Locate the cell with the specified text and output its (X, Y) center coordinate. 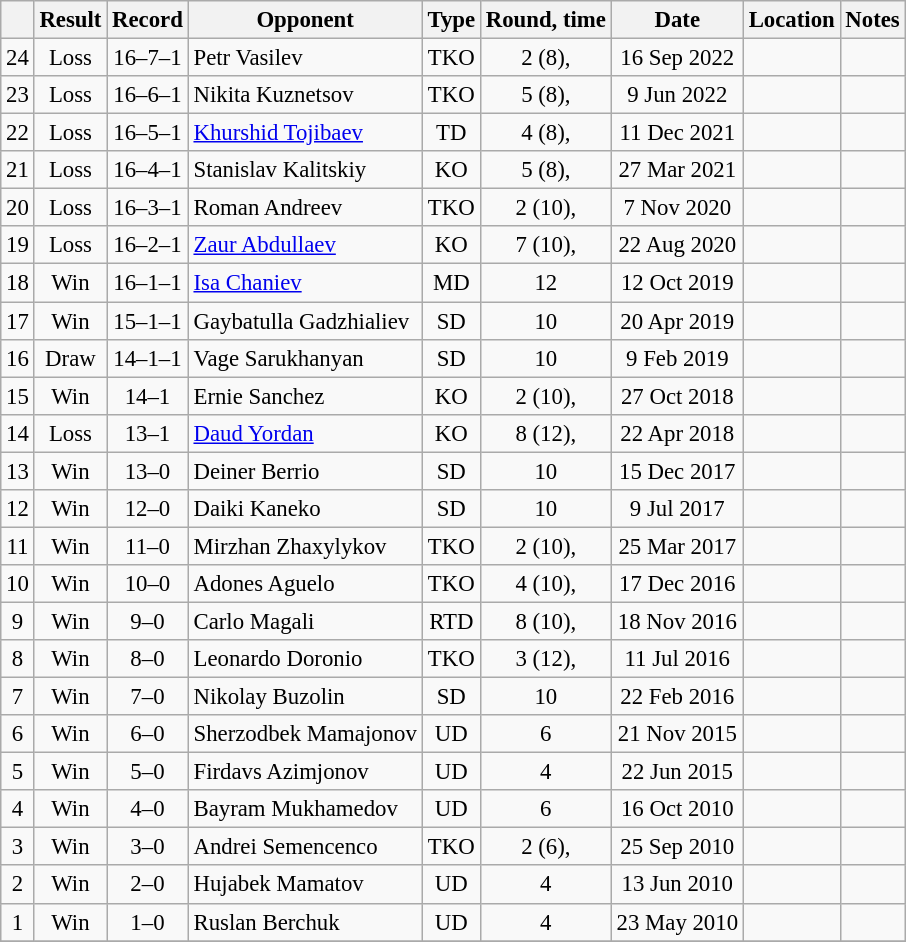
Notes (872, 20)
15 (18, 396)
Nikolay Buzolin (305, 697)
Draw (70, 358)
7 (18, 697)
18 (18, 283)
16–7–1 (148, 58)
Opponent (305, 20)
4–0 (148, 809)
3 (18, 847)
13–1 (148, 433)
Round, time (546, 20)
8 (18, 659)
21 Nov 2015 (677, 734)
9 (18, 621)
Type (451, 20)
MD (451, 283)
Isa Chaniev (305, 283)
16–3–1 (148, 208)
13 Jun 2010 (677, 885)
23 (18, 95)
5–0 (148, 772)
25 Mar 2017 (677, 546)
9 Feb 2019 (677, 358)
Petr Vasilev (305, 58)
24 (18, 58)
7 (10), (546, 245)
Ernie Sanchez (305, 396)
Daud Yordan (305, 433)
Leonardo Doronio (305, 659)
Mirzhan Zhaxylykov (305, 546)
Deiner Berrio (305, 471)
Carlo Magali (305, 621)
Stanislav Kalitskiy (305, 170)
22 Aug 2020 (677, 245)
11–0 (148, 546)
25 Sep 2010 (677, 847)
8–0 (148, 659)
TD (451, 133)
Roman Andreev (305, 208)
16 Oct 2010 (677, 809)
Khurshid Tojibaev (305, 133)
17 (18, 321)
4 (10), (546, 584)
11 (18, 546)
Hujabek Mamatov (305, 885)
14–1 (148, 396)
15 Dec 2017 (677, 471)
Daiki Kaneko (305, 509)
16 Sep 2022 (677, 58)
14 (18, 433)
13 (18, 471)
21 (18, 170)
16 (18, 358)
16–4–1 (148, 170)
19 (18, 245)
Sherzodbek Mamajonov (305, 734)
Bayram Mukhamedov (305, 809)
Date (677, 20)
Nikita Kuznetsov (305, 95)
23 May 2010 (677, 922)
2 (6), (546, 847)
17 Dec 2016 (677, 584)
Firdavs Azimjonov (305, 772)
6–0 (148, 734)
22 (18, 133)
Vage Sarukhanyan (305, 358)
12–0 (148, 509)
16–5–1 (148, 133)
15–1–1 (148, 321)
2 (8), (546, 58)
10–0 (148, 584)
16–1–1 (148, 283)
Ruslan Berchuk (305, 922)
7–0 (148, 697)
1–0 (148, 922)
16–6–1 (148, 95)
3–0 (148, 847)
5 (18, 772)
8 (12), (546, 433)
16–2–1 (148, 245)
13–0 (148, 471)
7 Nov 2020 (677, 208)
Zaur Abdullaev (305, 245)
Gaybatulla Gadzhialiev (305, 321)
9 Jul 2017 (677, 509)
1 (18, 922)
18 Nov 2016 (677, 621)
Andrei Semencenco (305, 847)
22 Apr 2018 (677, 433)
20 Apr 2019 (677, 321)
20 (18, 208)
9 Jun 2022 (677, 95)
12 Oct 2019 (677, 283)
22 Jun 2015 (677, 772)
4 (8), (546, 133)
2 (18, 885)
9–0 (148, 621)
27 Mar 2021 (677, 170)
14–1–1 (148, 358)
RTD (451, 621)
Record (148, 20)
2–0 (148, 885)
Location (792, 20)
Result (70, 20)
8 (10), (546, 621)
11 Jul 2016 (677, 659)
27 Oct 2018 (677, 396)
3 (12), (546, 659)
22 Feb 2016 (677, 697)
11 Dec 2021 (677, 133)
Adones Aguelo (305, 584)
